Scan for the cell matching the given text and deliver its [x, y] coordinate at center. 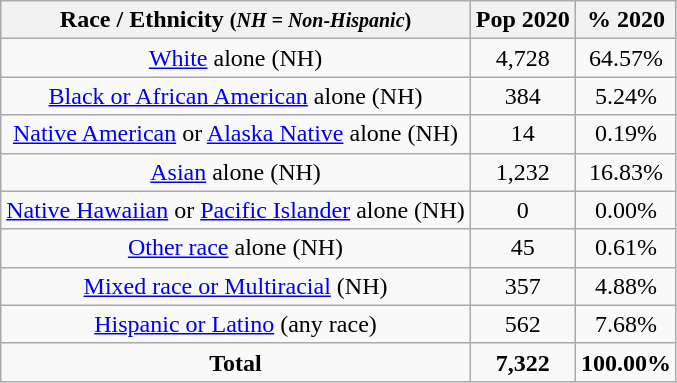
357 [522, 286]
Other race alone (NH) [236, 248]
562 [522, 324]
White alone (NH) [236, 58]
0 [522, 210]
5.24% [626, 96]
Total [236, 362]
64.57% [626, 58]
1,232 [522, 172]
0.61% [626, 248]
0.19% [626, 134]
384 [522, 96]
100.00% [626, 362]
Race / Ethnicity (NH = Non-Hispanic) [236, 20]
Native American or Alaska Native alone (NH) [236, 134]
Pop 2020 [522, 20]
0.00% [626, 210]
4.88% [626, 286]
Black or African American alone (NH) [236, 96]
16.83% [626, 172]
4,728 [522, 58]
14 [522, 134]
Mixed race or Multiracial (NH) [236, 286]
% 2020 [626, 20]
Asian alone (NH) [236, 172]
45 [522, 248]
7,322 [522, 362]
Native Hawaiian or Pacific Islander alone (NH) [236, 210]
7.68% [626, 324]
Hispanic or Latino (any race) [236, 324]
